Locate the cell with the specified text and output its (X, Y) center coordinate. 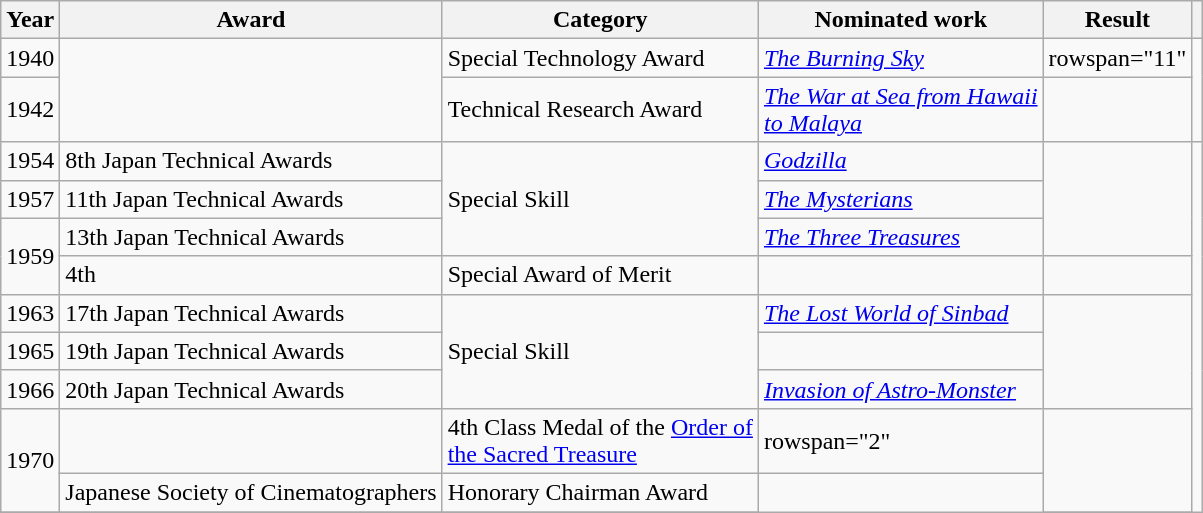
Category (600, 20)
The Three Treasures (900, 237)
1957 (30, 199)
1965 (30, 351)
Year (30, 20)
The Mysterians (900, 199)
Result (1118, 20)
The Burning Sky (900, 58)
Technical Research Award (600, 110)
20th Japan Technical Awards (251, 389)
4th (251, 275)
1940 (30, 58)
1966 (30, 389)
13th Japan Technical Awards (251, 237)
11th Japan Technical Awards (251, 199)
Godzilla (900, 161)
1963 (30, 313)
1954 (30, 161)
The Lost World of Sinbad (900, 313)
1942 (30, 110)
1959 (30, 256)
Award (251, 20)
Nominated work (900, 20)
Special Technology Award (600, 58)
4th Class Medal of the Order ofthe Sacred Treasure (600, 440)
Special Award of Merit (600, 275)
rowspan="2" (900, 440)
Invasion of Astro-Monster (900, 389)
Japanese Society of Cinematographers (251, 492)
8th Japan Technical Awards (251, 161)
17th Japan Technical Awards (251, 313)
The War at Sea from Hawaiito Malaya (900, 110)
1970 (30, 460)
rowspan="11" (1118, 58)
19th Japan Technical Awards (251, 351)
Honorary Chairman Award (600, 492)
